Extract the (X, Y) coordinate from the center of the cell holding the provided text.  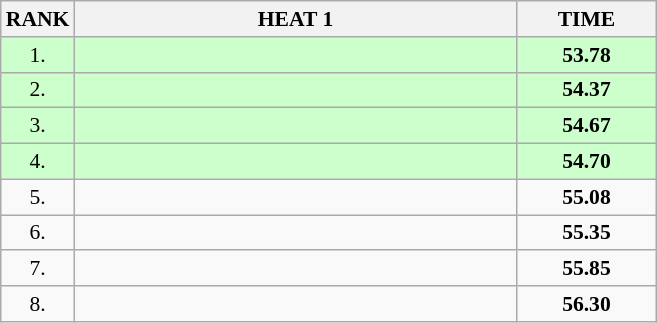
53.78 (587, 55)
3. (38, 126)
54.37 (587, 90)
1. (38, 55)
54.70 (587, 162)
HEAT 1 (295, 19)
55.08 (587, 197)
55.85 (587, 269)
2. (38, 90)
6. (38, 233)
56.30 (587, 304)
TIME (587, 19)
7. (38, 269)
55.35 (587, 233)
4. (38, 162)
5. (38, 197)
RANK (38, 19)
54.67 (587, 126)
8. (38, 304)
